Determine the (x, y) coordinate at the center of the cell enclosing the given text.  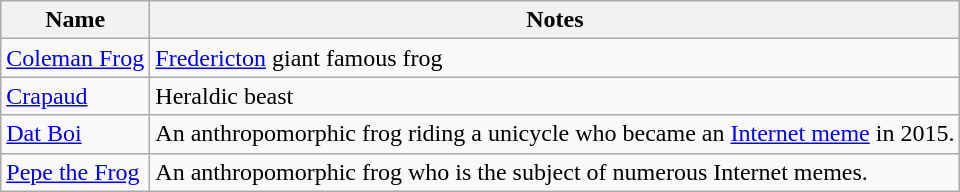
Coleman Frog (76, 58)
Name (76, 20)
Pepe the Frog (76, 172)
Crapaud (76, 96)
An anthropomorphic frog who is the subject of numerous Internet memes. (555, 172)
Notes (555, 20)
Fredericton giant famous frog (555, 58)
An anthropomorphic frog riding a unicycle who became an Internet meme in 2015. (555, 134)
Heraldic beast (555, 96)
Dat Boi (76, 134)
